Return [X, Y] of the center of cell containing provided text 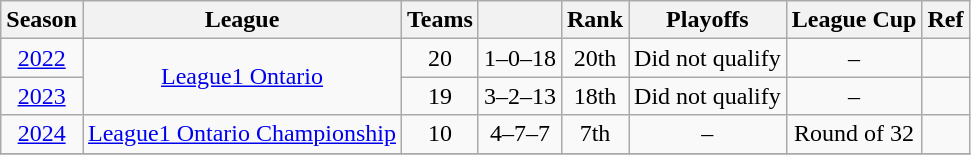
League1 Ontario Championship [242, 134]
League1 Ontario [242, 77]
10 [440, 134]
League Cup [854, 20]
3–2–13 [520, 96]
1–0–18 [520, 58]
20 [440, 58]
7th [594, 134]
20th [594, 58]
Round of 32 [854, 134]
2023 [42, 96]
Ref [946, 20]
2024 [42, 134]
Rank [594, 20]
Playoffs [708, 20]
Season [42, 20]
2022 [42, 58]
18th [594, 96]
4–7–7 [520, 134]
19 [440, 96]
League [242, 20]
Teams [440, 20]
